Scan for the cell matching the given text and deliver its (x, y) coordinate at center. 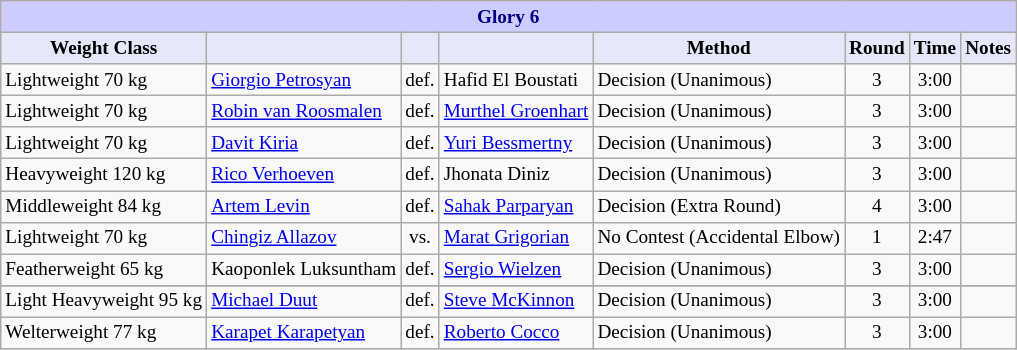
vs. (420, 238)
Karapet Karapetyan (304, 333)
Decision (Extra Round) (719, 206)
Heavyweight 120 kg (104, 175)
Glory 6 (508, 17)
Middleweight 84 kg (104, 206)
2:47 (934, 238)
Method (719, 48)
Steve McKinnon (516, 301)
No Contest (Accidental Elbow) (719, 238)
Sergio Wielzen (516, 270)
Weight Class (104, 48)
Murthel Groenhart (516, 111)
Robin van Roosmalen (304, 111)
1 (878, 238)
Light Heavyweight 95 kg (104, 301)
Welterweight 77 kg (104, 333)
Artem Levin (304, 206)
Jhonata Diniz (516, 175)
4 (878, 206)
Notes (988, 48)
Roberto Cocco (516, 333)
Rico Verhoeven (304, 175)
Kaoponlek Luksuntham (304, 270)
Round (878, 48)
Chingiz Allazov (304, 238)
Hafid El Boustati (516, 80)
Sahak Parparyan (516, 206)
Marat Grigorian (516, 238)
Time (934, 48)
Michael Duut (304, 301)
Featherweight 65 kg (104, 270)
Davit Kiria (304, 143)
Yuri Bessmertny (516, 143)
Giorgio Petrosyan (304, 80)
